Identify which cell holds the provided text, then report its [X, Y] central coordinate. 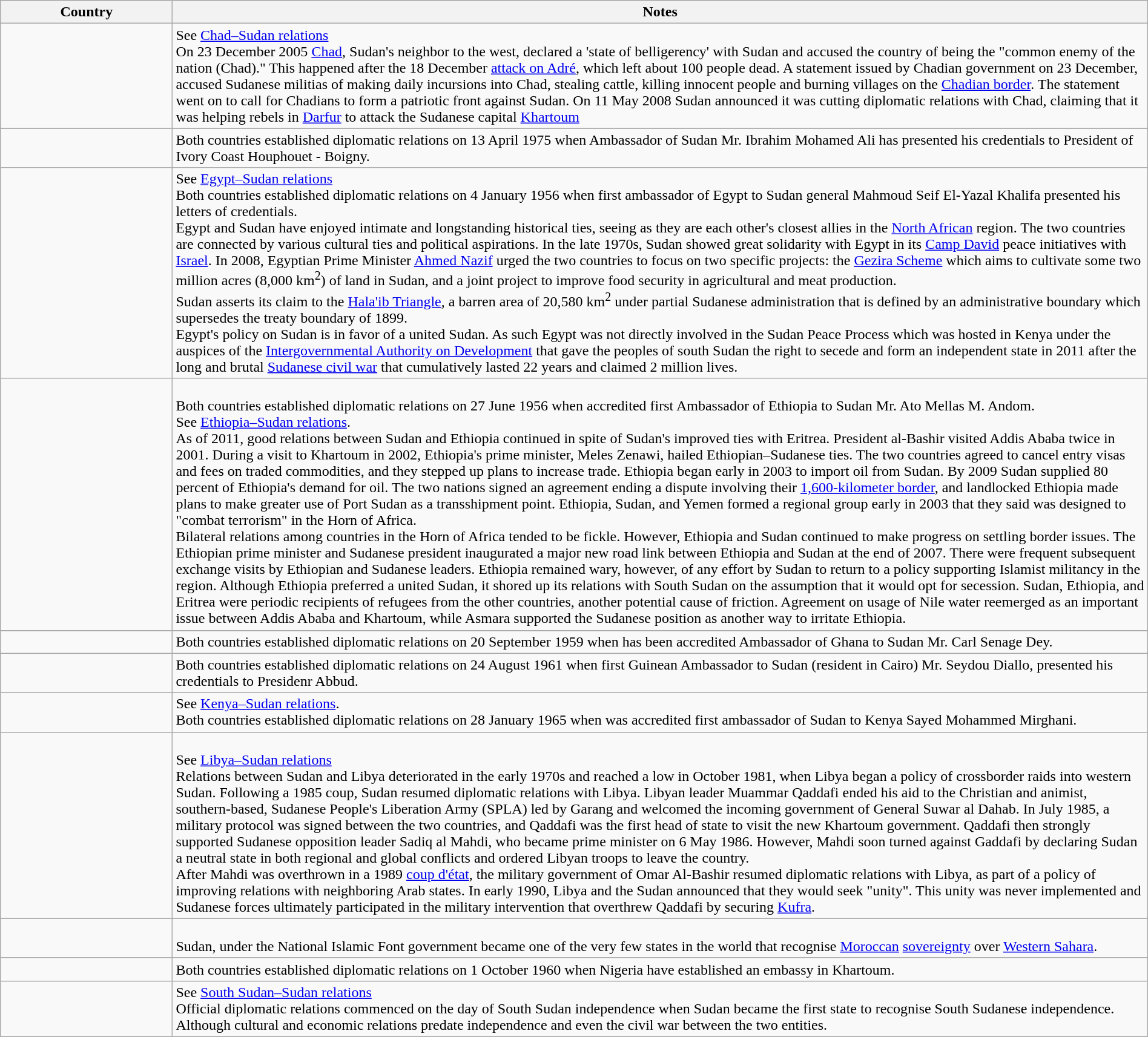
Country [87, 12]
Both countries established diplomatic relations on 1 October 1960 when Nigeria have established an embassy in Khartoum. [660, 969]
Both countries established diplomatic relations on 20 September 1959 when has been accredited Ambassador of Ghana to Sudan Mr. Carl Senage Dey. [660, 642]
Notes [660, 12]
